Locate the cell with the specified text and output its (x, y) center coordinate. 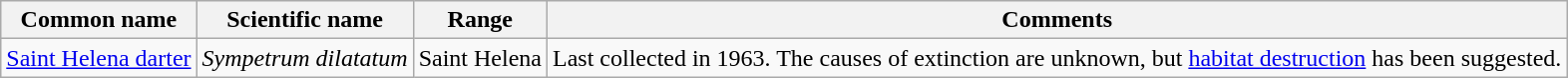
Common name (99, 20)
Saint Helena darter (99, 58)
Last collected in 1963. The causes of extinction are unknown, but habitat destruction has been suggested. (1056, 58)
Comments (1056, 20)
Range (480, 20)
Sympetrum dilatatum (305, 58)
Scientific name (305, 20)
Saint Helena (480, 58)
